Output the (x, y) coordinate of the center of the cell containing the given text.  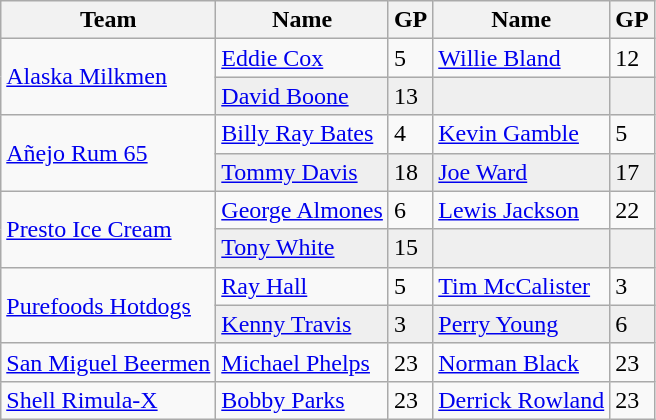
Eddie Cox (302, 58)
Joe Ward (522, 172)
18 (410, 172)
12 (632, 58)
Shell Rimula-X (108, 400)
Team (108, 20)
15 (410, 248)
Alaska Milkmen (108, 77)
Michael Phelps (302, 362)
David Boone (302, 96)
Ray Hall (302, 286)
Perry Young (522, 324)
Bobby Parks (302, 400)
Willie Bland (522, 58)
Tony White (302, 248)
Kevin Gamble (522, 134)
Derrick Rowland (522, 400)
Añejo Rum 65 (108, 153)
Norman Black (522, 362)
Tommy Davis (302, 172)
Kenny Travis (302, 324)
Purefoods Hotdogs (108, 305)
17 (632, 172)
Presto Ice Cream (108, 229)
13 (410, 96)
4 (410, 134)
Billy Ray Bates (302, 134)
San Miguel Beermen (108, 362)
George Almones (302, 210)
Lewis Jackson (522, 210)
Tim McCalister (522, 286)
22 (632, 210)
